Capture the cell that displays the provided text and extract its (X, Y) central coordinate. 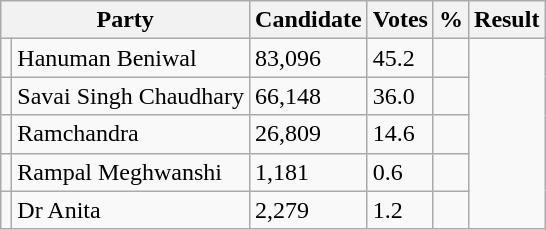
2,279 (309, 210)
26,809 (309, 134)
0.6 (400, 172)
14.6 (400, 134)
1.2 (400, 210)
Hanuman Beniwal (131, 58)
Ramchandra (131, 134)
% (450, 20)
83,096 (309, 58)
Rampal Meghwanshi (131, 172)
45.2 (400, 58)
Dr Anita (131, 210)
66,148 (309, 96)
Candidate (309, 20)
Votes (400, 20)
Result (507, 20)
Savai Singh Chaudhary (131, 96)
1,181 (309, 172)
36.0 (400, 96)
Party (126, 20)
